Determine the [x, y] coordinate at the center of the cell enclosing the given text.  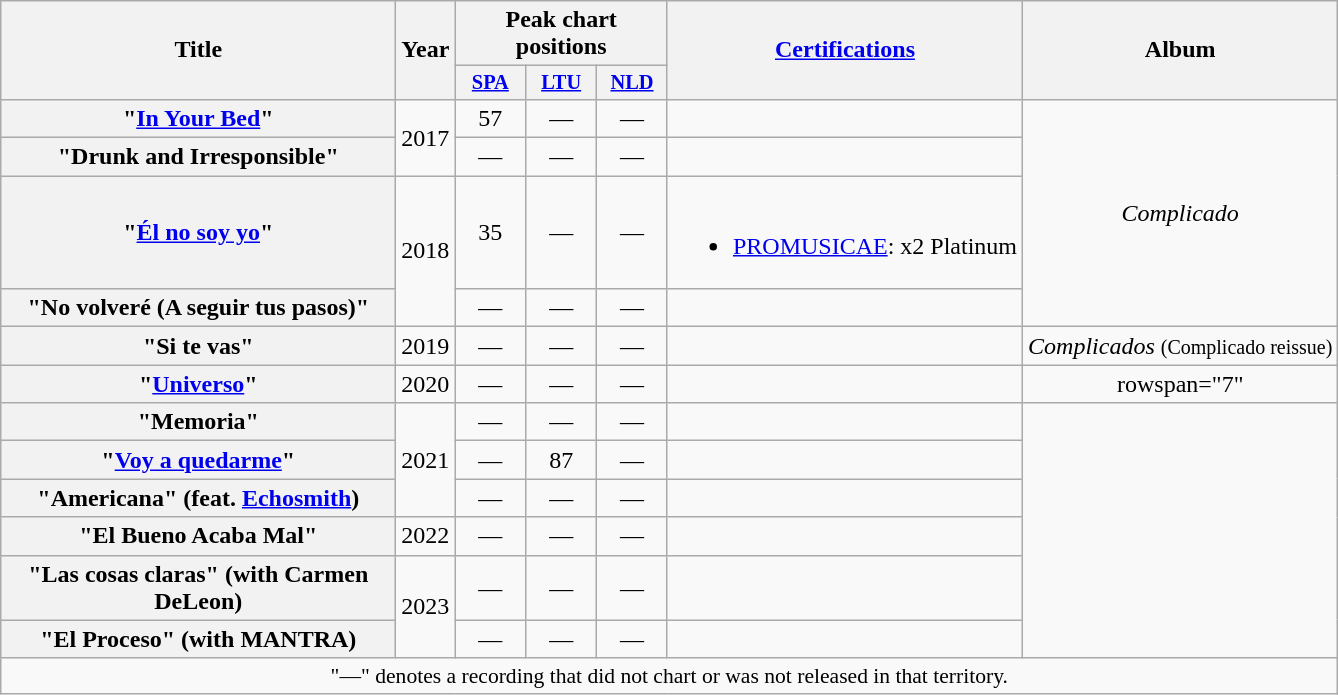
"Él no soy yo" [198, 232]
2018 [426, 252]
2017 [426, 137]
87 [562, 460]
"El Proceso" (with MANTRA) [198, 639]
2020 [426, 384]
"El Bueno Acaba Mal" [198, 536]
57 [490, 118]
"Voy a quedarme" [198, 460]
"Memoria" [198, 422]
LTU [562, 83]
Certifications [844, 50]
NLD [632, 83]
"Si te vas" [198, 346]
2019 [426, 346]
Year [426, 50]
Complicado [1180, 212]
PROMUSICAE: x2 Platinum [844, 232]
"Drunk and Irresponsible" [198, 157]
"In Your Bed" [198, 118]
Title [198, 50]
2022 [426, 536]
rowspan="7" [1180, 384]
"Americana" (feat. Echosmith) [198, 498]
2021 [426, 460]
"No volveré (A seguir tus pasos)" [198, 308]
Complicados (Complicado reissue) [1180, 346]
"—" denotes a recording that did not chart or was not released in that territory. [670, 676]
2023 [426, 606]
35 [490, 232]
SPA [490, 83]
Peak chart positions [562, 34]
"Universo" [198, 384]
"Las cosas claras" (with Carmen DeLeon) [198, 588]
Album [1180, 50]
